Find where the given text appears and provide that cell's center as [x, y] coordinate. 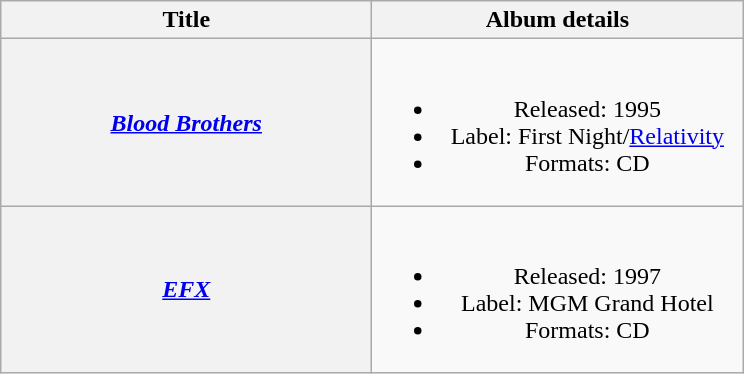
Released: 1997Label: MGM Grand HotelFormats: CD [558, 290]
Blood Brothers [186, 122]
Title [186, 20]
Album details [558, 20]
Released: 1995Label: First Night/RelativityFormats: CD [558, 122]
EFX [186, 290]
